Detect which cell encompasses the target text, then output its (X, Y) center coordinate. 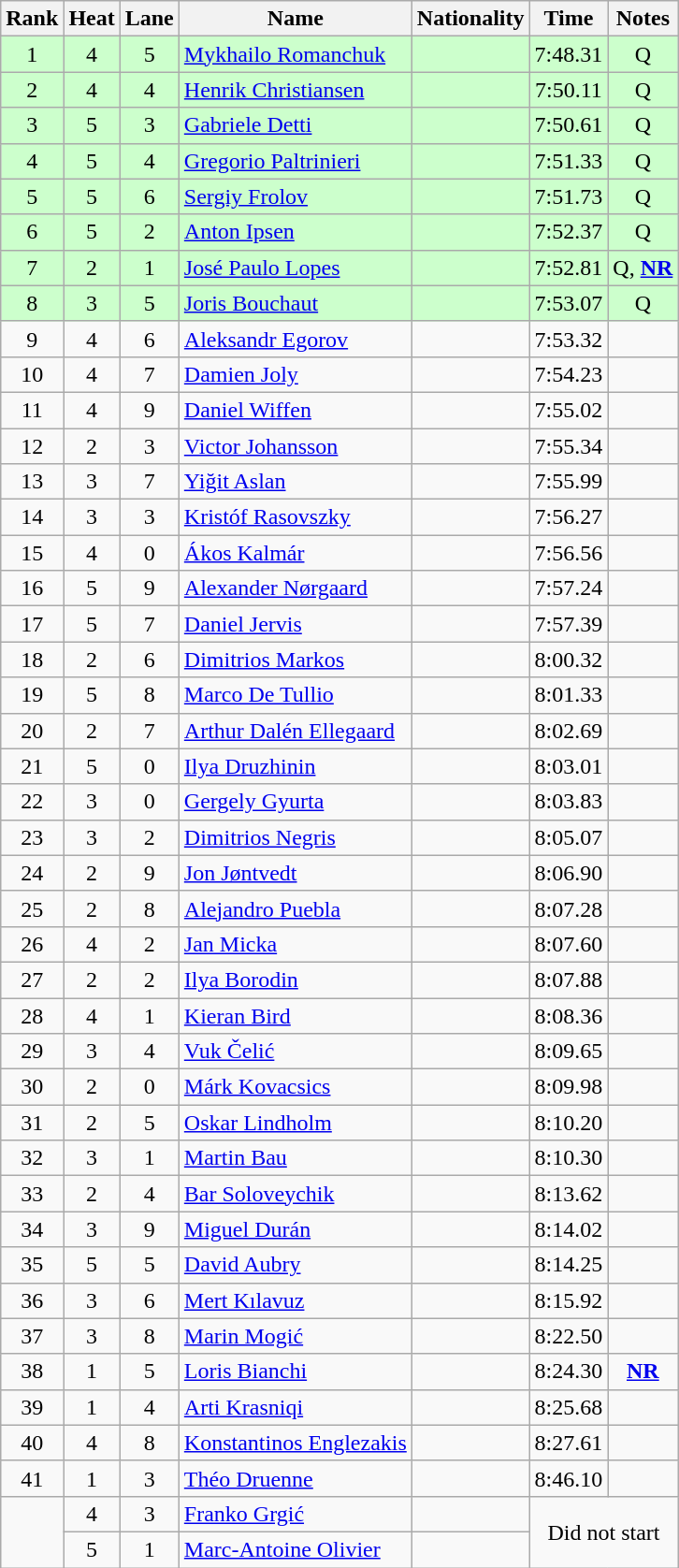
14 (32, 517)
17 (32, 624)
11 (32, 410)
27 (32, 980)
Ákos Kalmár (296, 553)
8:09.98 (569, 1087)
15 (32, 553)
Daniel Jervis (296, 624)
Name (296, 19)
Kieran Bird (296, 1015)
7:56.56 (569, 553)
8:07.60 (569, 944)
Yiğit Aslan (296, 482)
Victor Johansson (296, 446)
7:50.11 (569, 90)
8:07.28 (569, 908)
Franko Grgić (296, 1514)
8:08.36 (569, 1015)
David Aubry (296, 1265)
12 (32, 446)
Dimitrios Markos (296, 660)
Notes (643, 19)
25 (32, 908)
18 (32, 660)
7:50.61 (569, 125)
8:15.92 (569, 1300)
7:57.24 (569, 588)
7:53.32 (569, 339)
Marc-Antoine Olivier (296, 1549)
8:01.33 (569, 695)
8:05.07 (569, 837)
26 (32, 944)
Rank (32, 19)
Martin Bau (296, 1158)
7:51.73 (569, 196)
7:51.33 (569, 161)
Damien Joly (296, 374)
Dimitrios Negris (296, 837)
8:10.20 (569, 1123)
Jon Jøntvedt (296, 873)
Gergely Gyurta (296, 802)
Jan Micka (296, 944)
Marco De Tullio (296, 695)
Mykhailo Romanchuk (296, 54)
8:09.65 (569, 1052)
Henrik Christiansen (296, 90)
Marin Mogić (296, 1336)
28 (32, 1015)
8:02.69 (569, 731)
8:07.88 (569, 980)
Gregorio Paltrinieri (296, 161)
8:03.83 (569, 802)
Ilya Druzhinin (296, 766)
7:53.07 (569, 303)
José Paulo Lopes (296, 268)
8:13.62 (569, 1194)
8:03.01 (569, 766)
8:24.30 (569, 1372)
Konstantinos Englezakis (296, 1443)
31 (32, 1123)
30 (32, 1087)
Oskar Lindholm (296, 1123)
Miguel Durán (296, 1229)
8:22.50 (569, 1336)
Bar Soloveychik (296, 1194)
Arti Krasniqi (296, 1407)
Aleksandr Egorov (296, 339)
38 (32, 1372)
7:52.37 (569, 232)
Gabriele Detti (296, 125)
8:10.30 (569, 1158)
10 (32, 374)
Sergiy Frolov (296, 196)
NR (643, 1372)
Did not start (604, 1532)
Théo Druenne (296, 1478)
13 (32, 482)
39 (32, 1407)
22 (32, 802)
7:54.23 (569, 374)
7:56.27 (569, 517)
Arthur Dalén Ellegaard (296, 731)
Anton Ipsen (296, 232)
34 (32, 1229)
Time (569, 19)
41 (32, 1478)
20 (32, 731)
7:48.31 (569, 54)
Vuk Čelić (296, 1052)
Lane (150, 19)
7:57.39 (569, 624)
Heat (92, 19)
24 (32, 873)
29 (32, 1052)
21 (32, 766)
Loris Bianchi (296, 1372)
7:55.34 (569, 446)
Q, NR (643, 268)
8:14.25 (569, 1265)
40 (32, 1443)
Mert Kılavuz (296, 1300)
Kristóf Rasovszky (296, 517)
35 (32, 1265)
7:55.02 (569, 410)
37 (32, 1336)
32 (32, 1158)
Daniel Wiffen (296, 410)
23 (32, 837)
Nationality (470, 19)
16 (32, 588)
8:25.68 (569, 1407)
19 (32, 695)
Márk Kovacsics (296, 1087)
8:46.10 (569, 1478)
8:00.32 (569, 660)
Ilya Borodin (296, 980)
Alexander Nørgaard (296, 588)
7:55.99 (569, 482)
8:06.90 (569, 873)
8:14.02 (569, 1229)
Joris Bouchaut (296, 303)
Alejandro Puebla (296, 908)
7:52.81 (569, 268)
36 (32, 1300)
33 (32, 1194)
8:27.61 (569, 1443)
